Output the [X, Y] coordinate of the center of the cell containing the given text.  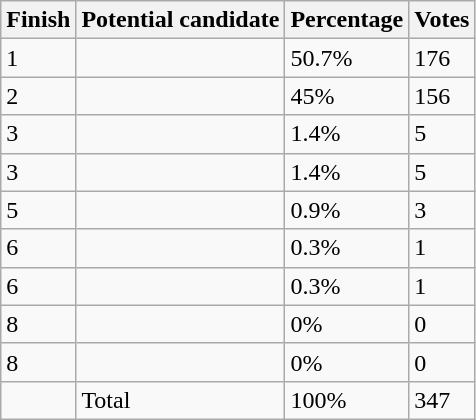
Percentage [347, 20]
156 [442, 96]
347 [442, 400]
Total [180, 400]
0.9% [347, 210]
176 [442, 58]
100% [347, 400]
45% [347, 96]
50.7% [347, 58]
Potential candidate [180, 20]
Votes [442, 20]
2 [38, 96]
Finish [38, 20]
